Identify which cell holds the provided text, then report its [X, Y] central coordinate. 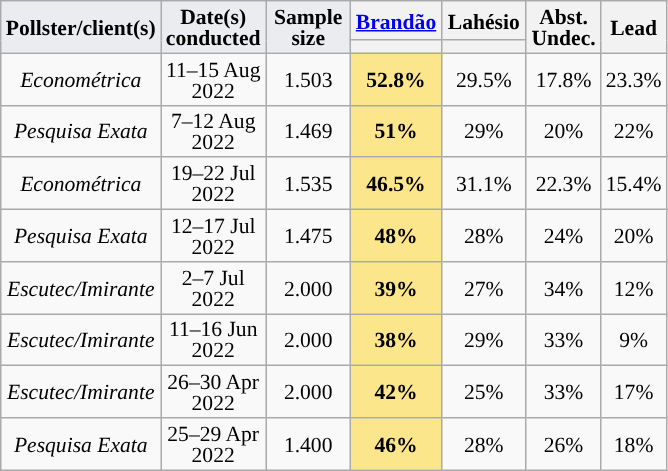
1.475 [308, 236]
1.503 [308, 79]
9% [634, 340]
Abst.Undec. [563, 27]
Date(s) conducted [214, 27]
12% [634, 288]
48% [396, 236]
42% [396, 392]
22% [634, 131]
7–12 Aug 2022 [214, 131]
26% [563, 444]
26–30 Apr 2022 [214, 392]
31.1% [484, 184]
2–7 Jul 2022 [214, 288]
34% [563, 288]
25–29 Apr 2022 [214, 444]
19–22 Jul 2022 [214, 184]
11–15 Aug 2022 [214, 79]
Brandão [396, 20]
Pollster/client(s) [81, 27]
15.4% [634, 184]
1.400 [308, 444]
23.3% [634, 79]
51% [396, 131]
25% [484, 392]
24% [563, 236]
Lead [634, 27]
38% [396, 340]
Sample size [308, 27]
29.5% [484, 79]
22.3% [563, 184]
17.8% [563, 79]
Lahésio [484, 20]
12–17 Jul 2022 [214, 236]
11–16 Jun 2022 [214, 340]
1.469 [308, 131]
39% [396, 288]
52.8% [396, 79]
17% [634, 392]
27% [484, 288]
1.535 [308, 184]
18% [634, 444]
46% [396, 444]
46.5% [396, 184]
